Provide the [X, Y] coordinate of the cell's center where the given text is located.  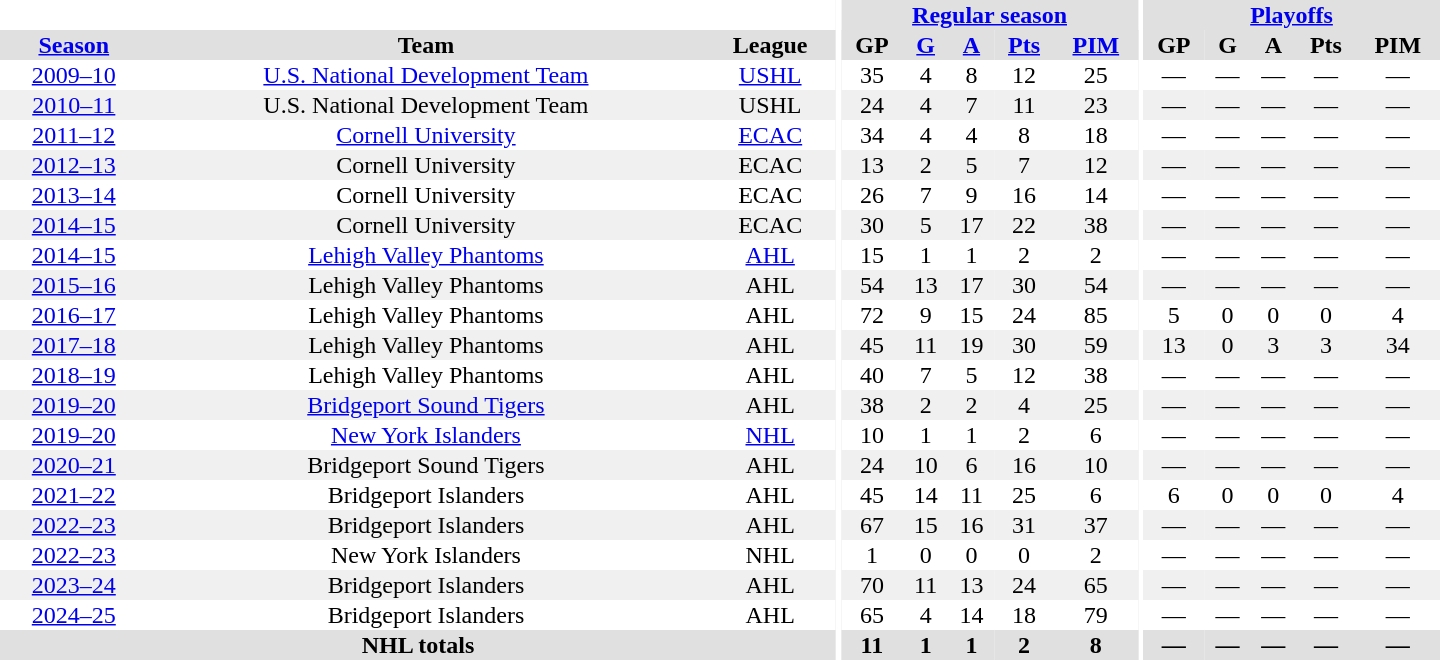
League [770, 45]
2013–14 [74, 195]
31 [1024, 525]
79 [1096, 615]
2010–11 [74, 105]
23 [1096, 105]
2023–24 [74, 585]
2024–25 [74, 615]
NHL totals [418, 645]
2021–22 [74, 495]
2011–12 [74, 135]
40 [872, 375]
67 [872, 525]
2009–10 [74, 75]
2018–19 [74, 375]
26 [872, 195]
2016–17 [74, 315]
Playoffs [1292, 15]
Season [74, 45]
85 [1096, 315]
35 [872, 75]
72 [872, 315]
59 [1096, 345]
Regular season [990, 15]
22 [1024, 225]
2017–18 [74, 345]
2012–13 [74, 165]
2015–16 [74, 285]
19 [972, 345]
2020–21 [74, 465]
Team [426, 45]
70 [872, 585]
37 [1096, 525]
